For the text-containing cell, return its midpoint in [x, y] coordinate format. 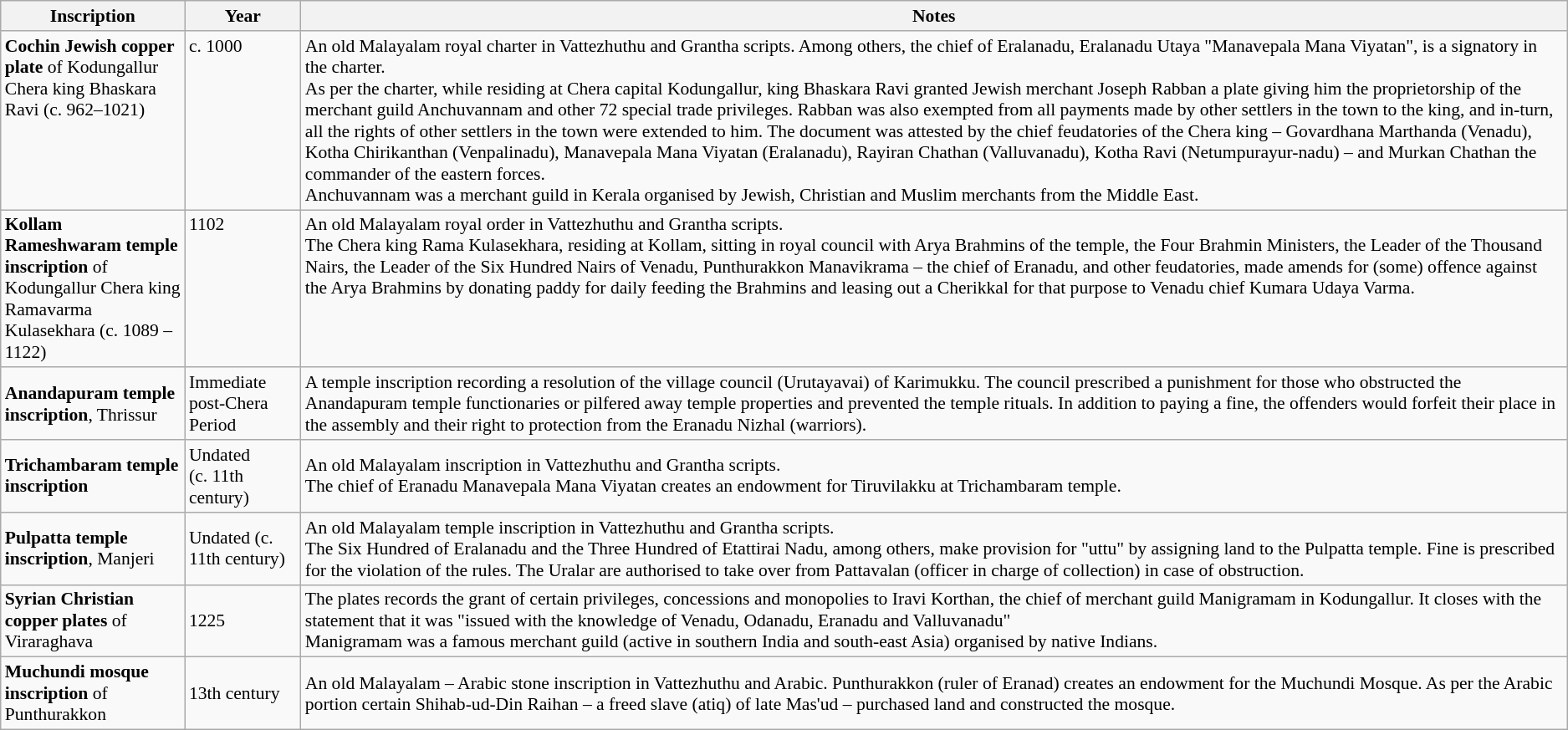
Anandapuram temple inscription, Thrissur [93, 405]
Immediate post-Chera Period [243, 405]
Year [243, 16]
Notes [934, 16]
c. 1000 [243, 120]
Undated(c. 11th century) [243, 477]
1102 [243, 289]
13th century [243, 694]
Inscription [93, 16]
Cochin Jewish copper plate of Kodungallur Chera king Bhaskara Ravi (c. 962–1021) [93, 120]
Syrian Christian copper plates of Viraraghava [93, 620]
Kollam Rameshwaram temple inscription of Kodungallur Chera king Ramavarma Kulasekhara (c. 1089 – 1122) [93, 289]
Muchundi mosque inscription of Punthurakkon [93, 694]
Undated (c. 11th century) [243, 549]
Pulpatta temple inscription, Manjeri [93, 549]
1225 [243, 620]
Trichambaram temple inscription [93, 477]
